From the cell containing the given text, extract its center point as [x, y] coordinate. 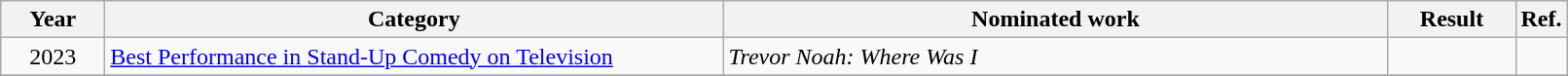
Ref. [1542, 19]
2023 [53, 57]
Category [415, 19]
Year [53, 19]
Trevor Noah: Where Was I [1055, 57]
Nominated work [1055, 19]
Result [1452, 19]
Best Performance in Stand-Up Comedy on Television [415, 57]
